From the cell containing the given text, extract its center point as [x, y] coordinate. 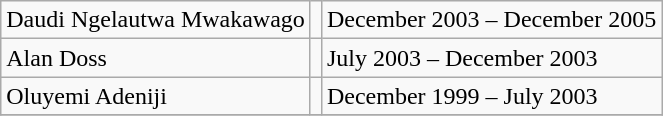
December 2003 – December 2005 [491, 20]
Oluyemi Adeniji [156, 96]
Alan Doss [156, 58]
Daudi Ngelautwa Mwakawago [156, 20]
December 1999 – July 2003 [491, 96]
July 2003 – December 2003 [491, 58]
